Return the [X, Y] coordinate for the center point of the cell that contains the specified text.  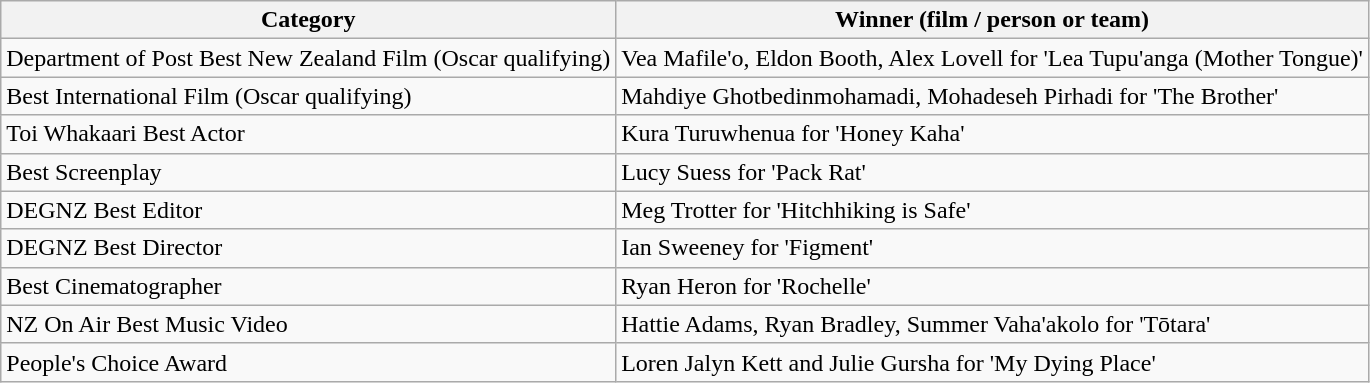
Category [308, 20]
Lucy Suess for 'Pack Rat' [992, 172]
Meg Trotter for 'Hitchhiking is Safe' [992, 210]
DEGNZ Best Director [308, 248]
Ian Sweeney for 'Figment' [992, 248]
Loren Jalyn Kett and Julie Gursha for 'My Dying Place' [992, 362]
Ryan Heron for 'Rochelle' [992, 286]
Mahdiye Ghotbedinmohamadi, Mohadeseh Pirhadi for 'The Brother' [992, 96]
Toi Whakaari Best Actor [308, 134]
NZ On Air Best Music Video [308, 324]
Best Screenplay [308, 172]
People's Choice Award [308, 362]
Winner (film / person or team) [992, 20]
Best Cinematographer [308, 286]
Hattie Adams, Ryan Bradley, Summer Vaha'akolo for 'Tōtara' [992, 324]
DEGNZ Best Editor [308, 210]
Department of Post Best New Zealand Film (Oscar qualifying) [308, 58]
Kura Turuwhenua for 'Honey Kaha' [992, 134]
Best International Film (Oscar qualifying) [308, 96]
Vea Mafile'o, Eldon Booth, Alex Lovell for 'Lea Tupu'anga (Mother Tongue)' [992, 58]
